Detect which cell encompasses the target text, then output its (x, y) center coordinate. 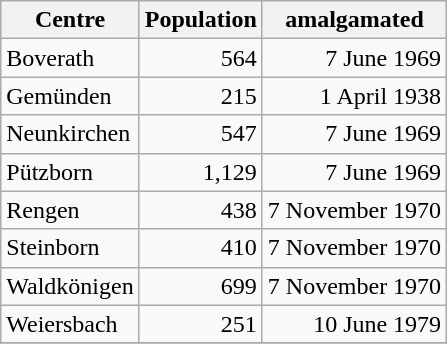
Steinborn (70, 248)
Boverath (70, 58)
547 (200, 134)
215 (200, 96)
Gemünden (70, 96)
Neunkirchen (70, 134)
410 (200, 248)
699 (200, 286)
251 (200, 324)
Rengen (70, 210)
amalgamated (354, 20)
10 June 1979 (354, 324)
1,129 (200, 172)
Waldkönigen (70, 286)
Centre (70, 20)
564 (200, 58)
438 (200, 210)
1 April 1938 (354, 96)
Pützborn (70, 172)
Weiersbach (70, 324)
Population (200, 20)
